From the cell containing the given text, extract its center point as (x, y) coordinate. 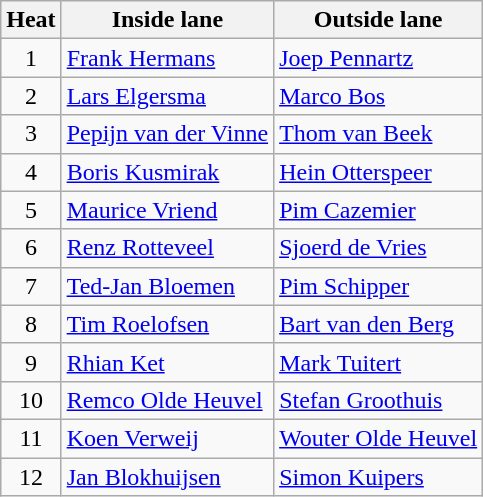
Pim Schipper (378, 286)
Boris Kusmirak (167, 172)
Jan Blokhuijsen (167, 477)
9 (31, 362)
2 (31, 96)
Stefan Groothuis (378, 400)
Joep Pennartz (378, 58)
Renz Rotteveel (167, 248)
8 (31, 324)
10 (31, 400)
Hein Otterspeer (378, 172)
Marco Bos (378, 96)
1 (31, 58)
Outside lane (378, 20)
Sjoerd de Vries (378, 248)
5 (31, 210)
Ted-Jan Bloemen (167, 286)
Simon Kuipers (378, 477)
Inside lane (167, 20)
Wouter Olde Heuvel (378, 438)
Bart van den Berg (378, 324)
Remco Olde Heuvel (167, 400)
Heat (31, 20)
Lars Elgersma (167, 96)
7 (31, 286)
11 (31, 438)
Maurice Vriend (167, 210)
Pim Cazemier (378, 210)
3 (31, 134)
Pepijn van der Vinne (167, 134)
Thom van Beek (378, 134)
4 (31, 172)
Rhian Ket (167, 362)
6 (31, 248)
12 (31, 477)
Frank Hermans (167, 58)
Mark Tuitert (378, 362)
Tim Roelofsen (167, 324)
Koen Verweij (167, 438)
